Provide the [x, y] coordinate of the cell's center where the given text is located.  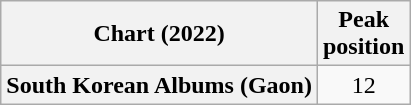
12 [363, 85]
Chart (2022) [160, 34]
Peakposition [363, 34]
South Korean Albums (Gaon) [160, 85]
